Detect which cell encompasses the target text, then output its [x, y] center coordinate. 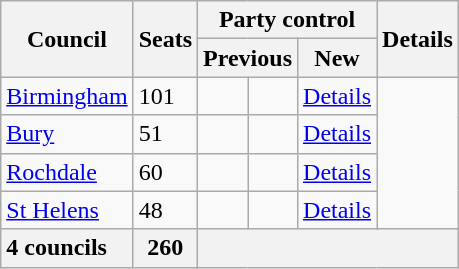
Previous [248, 58]
Party control [288, 20]
51 [165, 134]
60 [165, 172]
New [338, 58]
Bury [67, 134]
St Helens [67, 210]
Seats [165, 39]
260 [165, 248]
Rochdale [67, 172]
Birmingham [67, 96]
Council [67, 39]
4 councils [67, 248]
101 [165, 96]
48 [165, 210]
